Find where the given text appears and provide that cell's center as [X, Y] coordinate. 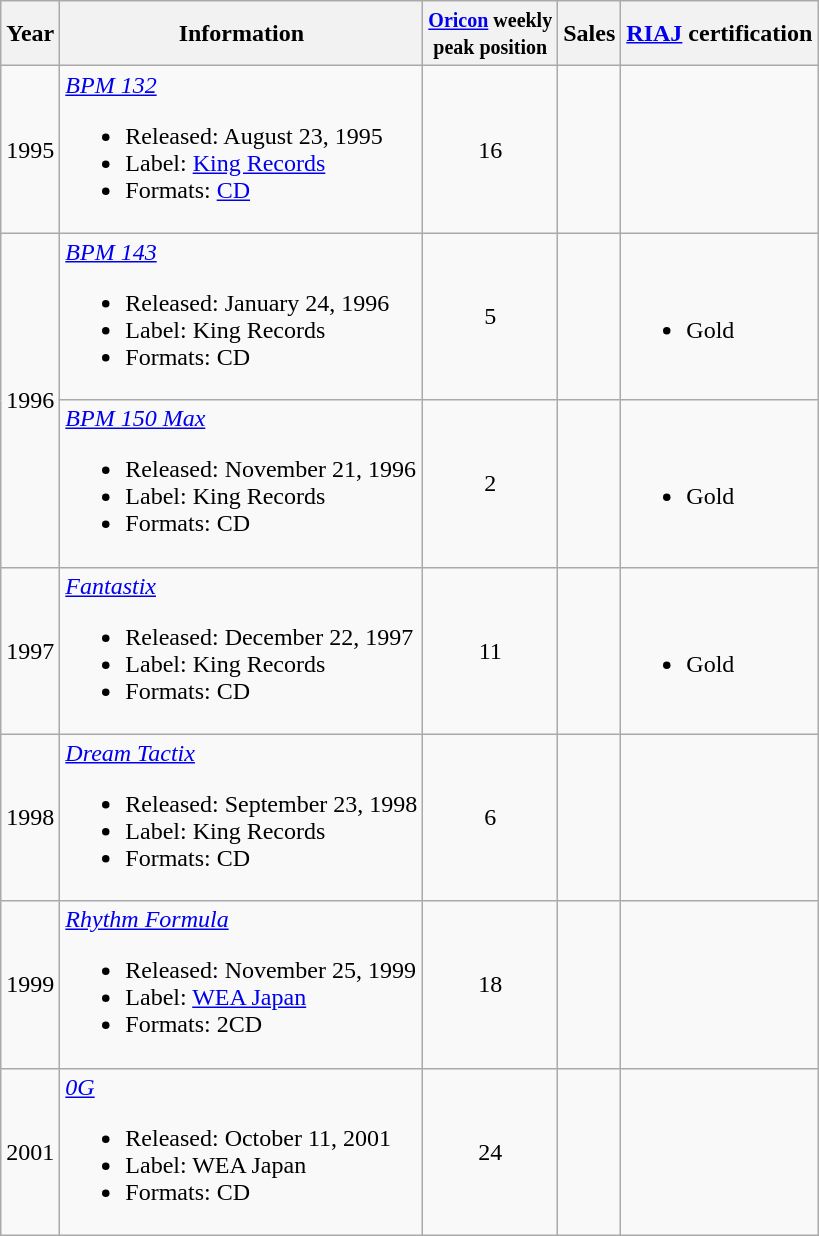
11 [490, 650]
6 [490, 818]
BPM 150 MaxReleased: November 21, 1996Label: King RecordsFormats: CD [242, 484]
16 [490, 150]
BPM 132Released: August 23, 1995Label: King RecordsFormats: CD [242, 150]
1998 [30, 818]
Oricon weeklypeak position [490, 34]
1996 [30, 400]
18 [490, 984]
24 [490, 1152]
FantastixReleased: December 22, 1997Label: King RecordsFormats: CD [242, 650]
1999 [30, 984]
Sales [590, 34]
2001 [30, 1152]
1997 [30, 650]
2 [490, 484]
1995 [30, 150]
Dream TactixReleased: September 23, 1998Label: King RecordsFormats: CD [242, 818]
5 [490, 316]
Information [242, 34]
Rhythm FormulaReleased: November 25, 1999Label: WEA JapanFormats: 2CD [242, 984]
Year [30, 34]
RIAJ certification [720, 34]
BPM 143Released: January 24, 1996Label: King RecordsFormats: CD [242, 316]
0GReleased: October 11, 2001Label: WEA JapanFormats: CD [242, 1152]
